Identify which cell holds the provided text, then report its [x, y] central coordinate. 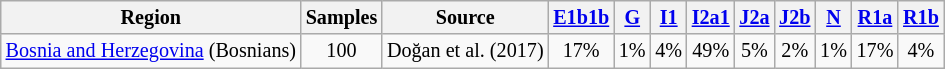
5% [755, 52]
Samples [342, 18]
N [833, 18]
R1a [876, 18]
R1b [920, 18]
G [632, 18]
E1b1b [581, 18]
Source [465, 18]
100 [342, 52]
Region [151, 18]
I2a1 [711, 18]
49% [711, 52]
J2a [755, 18]
Bosnia and Herzegovina (Bosnians) [151, 52]
I1 [668, 18]
J2b [794, 18]
2% [794, 52]
Doğan et al. (2017) [465, 52]
